Determine the [X, Y] coordinate at the center of the cell enclosing the given text.  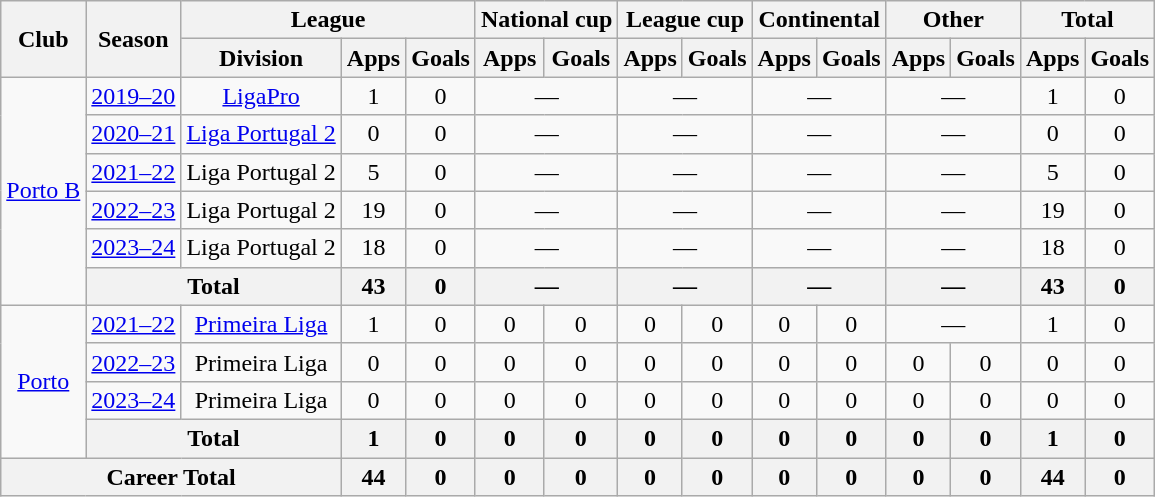
LigaPro [261, 96]
League cup [685, 20]
National cup [546, 20]
Other [953, 20]
Porto [44, 381]
Continental [819, 20]
Season [134, 39]
Porto B [44, 191]
2020–21 [134, 134]
Division [261, 58]
League [328, 20]
Career Total [172, 477]
2019–20 [134, 96]
Club [44, 39]
